Search for the cell housing the specified text and yield its [x, y] center coordinate. 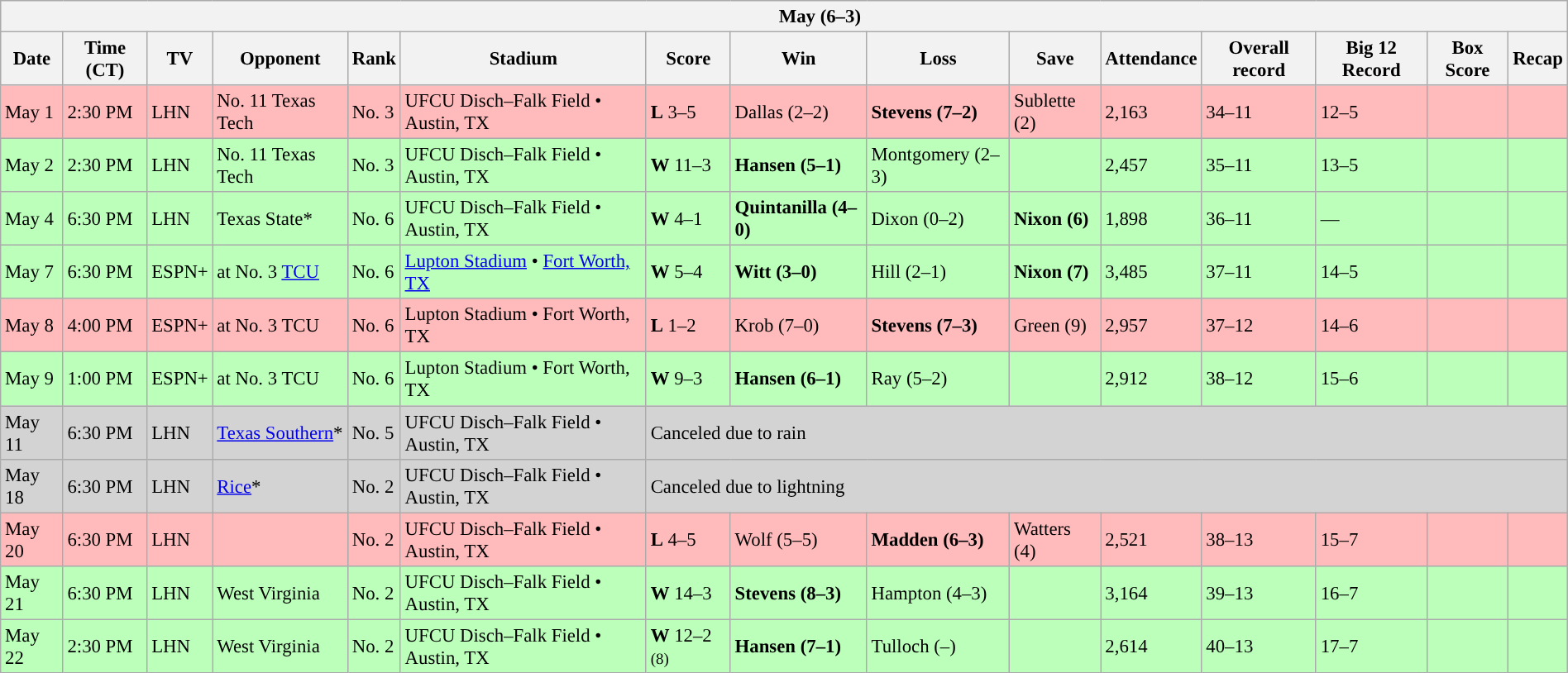
Dallas (2–2) [799, 112]
L 1–2 [688, 326]
Date [31, 58]
40–13 [1259, 647]
1:00 PM [105, 379]
37–12 [1259, 326]
1,898 [1151, 218]
Tulloch (–) [938, 647]
Stevens (7–2) [938, 112]
Attendance [1151, 58]
W 5–4 [688, 273]
Rice* [280, 486]
34–11 [1259, 112]
12–5 [1371, 112]
Ray (5–2) [938, 379]
35–11 [1259, 165]
May 9 [31, 379]
Score [688, 58]
May 20 [31, 539]
17–7 [1371, 647]
W 9–3 [688, 379]
2,912 [1151, 379]
Hansen (6–1) [799, 379]
Watters (4) [1055, 539]
2,957 [1151, 326]
Hansen (5–1) [799, 165]
W 4–1 [688, 218]
Loss [938, 58]
38–12 [1259, 379]
Big 12 Record [1371, 58]
Montgomery (2–3) [938, 165]
Sublette (2) [1055, 112]
May 22 [31, 647]
4:00 PM [105, 326]
13–5 [1371, 165]
Win [799, 58]
Green (9) [1055, 326]
Stadium [523, 58]
Stevens (7–3) [938, 326]
May 21 [31, 592]
Rank [374, 58]
Witt (3–0) [799, 273]
Hill (2–1) [938, 273]
Madden (6–3) [938, 539]
W 11–3 [688, 165]
May 2 [31, 165]
Time (CT) [105, 58]
3,485 [1151, 273]
Canceled due to lightning [1107, 486]
May 7 [31, 273]
May 18 [31, 486]
15–6 [1371, 379]
Hansen (7–1) [799, 647]
Recap [1538, 58]
— [1371, 218]
L 3–5 [688, 112]
May (6–3) [784, 17]
L 4–5 [688, 539]
Overall record [1259, 58]
Hampton (4–3) [938, 592]
38–13 [1259, 539]
Dixon (0–2) [938, 218]
Opponent [280, 58]
Box Score [1467, 58]
May 11 [31, 432]
39–13 [1259, 592]
W 14–3 [688, 592]
14–5 [1371, 273]
16–7 [1371, 592]
3,164 [1151, 592]
Texas State* [280, 218]
Stevens (8–3) [799, 592]
2,614 [1151, 647]
May 4 [31, 218]
2,163 [1151, 112]
37–11 [1259, 273]
Nixon (6) [1055, 218]
No. 5 [374, 432]
Nixon (7) [1055, 273]
14–6 [1371, 326]
Quintanilla (4–0) [799, 218]
Save [1055, 58]
W 12–2 (8) [688, 647]
Krob (7–0) [799, 326]
2,521 [1151, 539]
TV [180, 58]
May 1 [31, 112]
36–11 [1259, 218]
Canceled due to rain [1107, 432]
2,457 [1151, 165]
Texas Southern* [280, 432]
Wolf (5–5) [799, 539]
May 8 [31, 326]
15–7 [1371, 539]
